Determine the (x, y) coordinate at the center of the cell enclosing the given text.  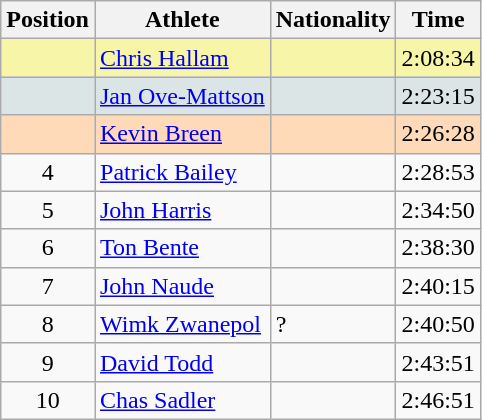
4 (48, 172)
Time (438, 20)
Jan Ove-Mattson (182, 96)
? (333, 324)
9 (48, 362)
Ton Bente (182, 248)
Chris Hallam (182, 58)
Position (48, 20)
2:38:30 (438, 248)
2:43:51 (438, 362)
Nationality (333, 20)
Athlete (182, 20)
2:08:34 (438, 58)
2:40:15 (438, 286)
2:40:50 (438, 324)
2:28:53 (438, 172)
8 (48, 324)
2:23:15 (438, 96)
2:34:50 (438, 210)
Patrick Bailey (182, 172)
David Todd (182, 362)
2:46:51 (438, 400)
10 (48, 400)
John Harris (182, 210)
2:26:28 (438, 134)
6 (48, 248)
7 (48, 286)
John Naude (182, 286)
Wimk Zwanepol (182, 324)
Chas Sadler (182, 400)
Kevin Breen (182, 134)
5 (48, 210)
